From the cell containing the given text, extract its center point as [x, y] coordinate. 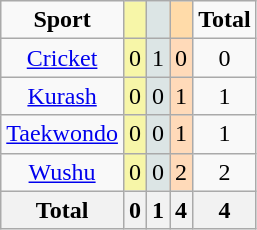
Wushu [62, 172]
Sport [62, 20]
Kurash [62, 96]
Taekwondo [62, 134]
Cricket [62, 58]
